For the text-containing cell, return its midpoint in [X, Y] coordinate format. 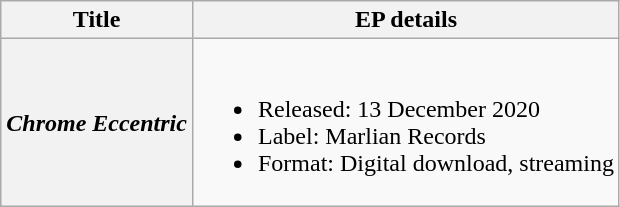
Released: 13 December 2020Label: Marlian RecordsFormat: Digital download, streaming [406, 122]
EP details [406, 20]
Chrome Eccentric [97, 122]
Title [97, 20]
